Pinpoint the cell where the given text exists, returning its [X, Y] midpoint coordinate. 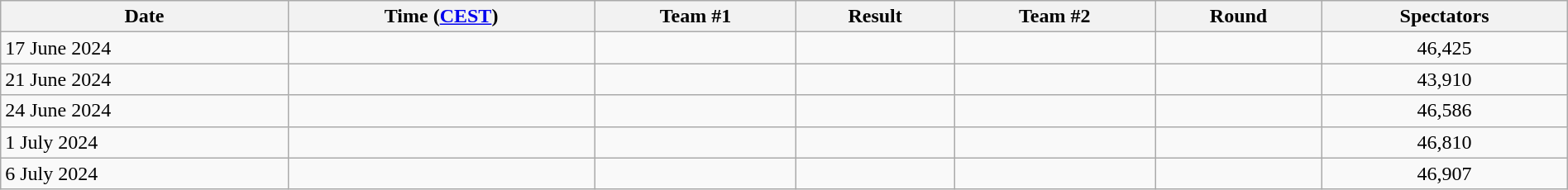
21 June 2024 [144, 79]
Result [875, 17]
Date [144, 17]
17 June 2024 [144, 48]
46,586 [1444, 111]
Team #1 [696, 17]
Round [1239, 17]
46,810 [1444, 142]
Spectators [1444, 17]
43,910 [1444, 79]
1 July 2024 [144, 142]
46,907 [1444, 173]
Time (CEST) [442, 17]
46,425 [1444, 48]
24 June 2024 [144, 111]
6 July 2024 [144, 173]
Team #2 [1055, 17]
